Scan for the cell matching the given text and deliver its [X, Y] coordinate at center. 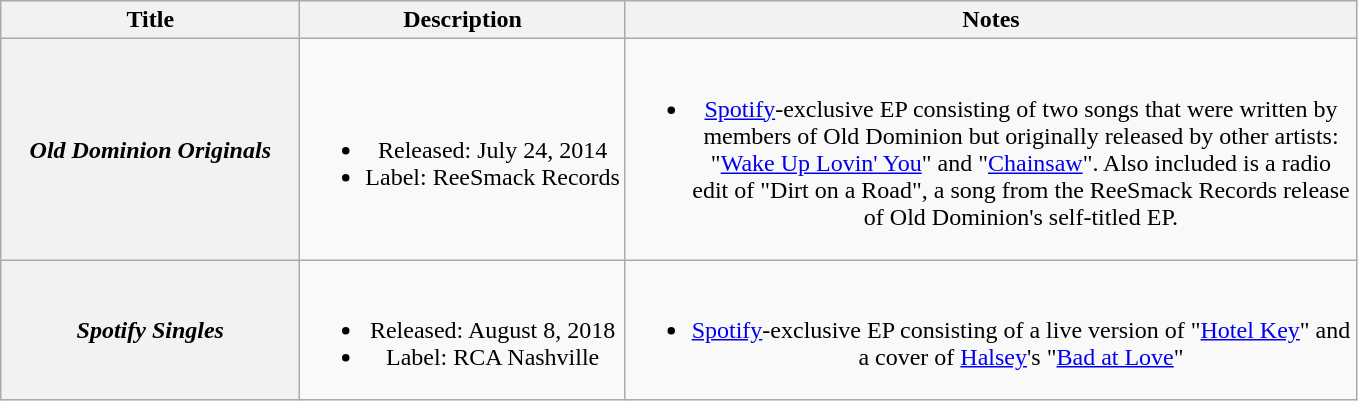
Released: July 24, 2014Label: ReeSmack Records [463, 150]
Spotify-exclusive EP consisting of a live version of "Hotel Key" and a cover of Halsey's "Bad at Love" [990, 330]
Old Dominion Originals [150, 150]
Description [463, 20]
Title [150, 20]
Notes [990, 20]
Spotify Singles [150, 330]
Released: August 8, 2018Label: RCA Nashville [463, 330]
